Locate the cell with the specified text and output its [x, y] center coordinate. 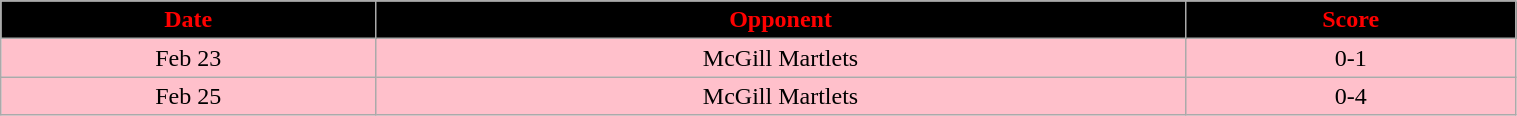
Score [1350, 20]
Feb 23 [188, 58]
0-1 [1350, 58]
Feb 25 [188, 96]
Date [188, 20]
Opponent [781, 20]
0-4 [1350, 96]
